Output the (x, y) coordinate of the center of the cell containing the given text.  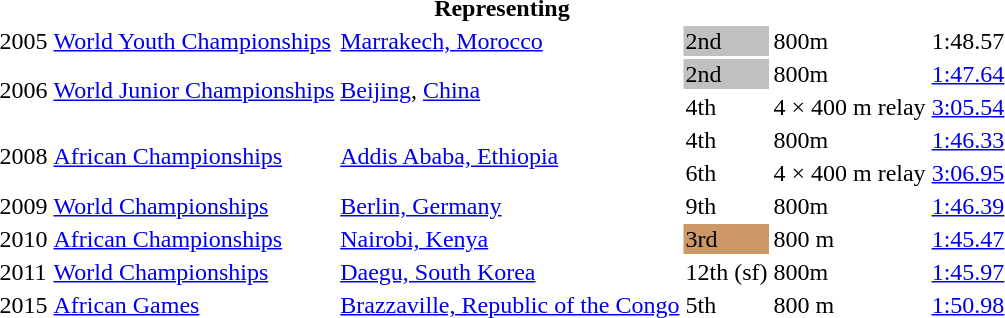
3rd (726, 239)
Daegu, South Korea (510, 272)
Beijing, China (510, 90)
Marrakech, Morocco (510, 41)
Addis Ababa, Ethiopia (510, 156)
6th (726, 173)
Berlin, Germany (510, 206)
World Junior Championships (194, 90)
Nairobi, Kenya (510, 239)
12th (sf) (726, 272)
World Youth Championships (194, 41)
9th (726, 206)
800 m (850, 239)
